Locate the cell with the specified text and output its (X, Y) center coordinate. 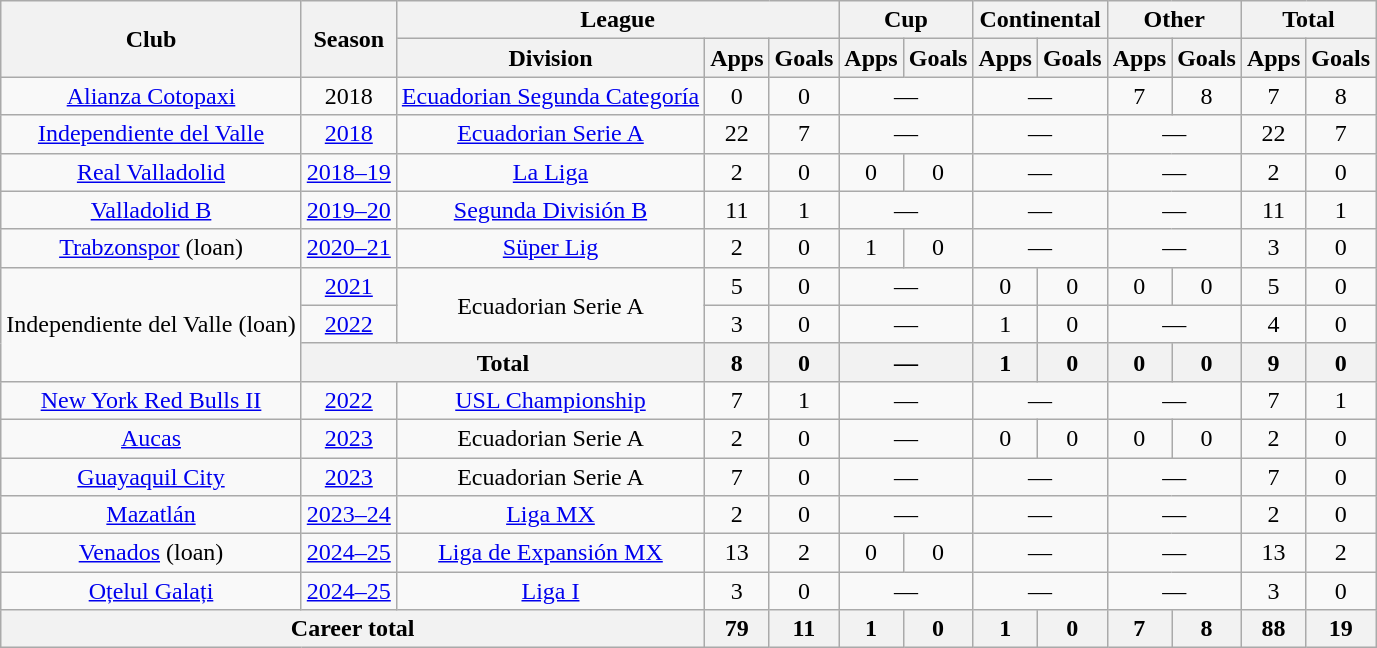
79 (737, 629)
2021 (348, 286)
9 (1273, 362)
Venados (loan) (152, 553)
Mazatlán (152, 515)
2018–19 (348, 172)
USL Championship (550, 400)
Real Valladolid (152, 172)
Independiente del Valle (loan) (152, 324)
Club (152, 39)
New York Red Bulls II (152, 400)
Trabzonspor (loan) (152, 248)
Other (1174, 20)
Segunda División B (550, 210)
Aucas (152, 438)
Süper Lig (550, 248)
Season (348, 39)
2020–21 (348, 248)
2019–20 (348, 210)
Cup (906, 20)
Liga de Expansión MX (550, 553)
Valladolid B (152, 210)
Continental (1040, 20)
88 (1273, 629)
Alianza Cotopaxi (152, 96)
Liga I (550, 591)
League (617, 20)
Division (550, 58)
19 (1341, 629)
Oțelul Galați (152, 591)
Ecuadorian Segunda Categoría (550, 96)
La Liga (550, 172)
2023–24 (348, 515)
Independiente del Valle (152, 134)
Career total (353, 629)
Guayaquil City (152, 477)
4 (1273, 324)
Liga MX (550, 515)
